Detect which cell encompasses the target text, then output its [X, Y] center coordinate. 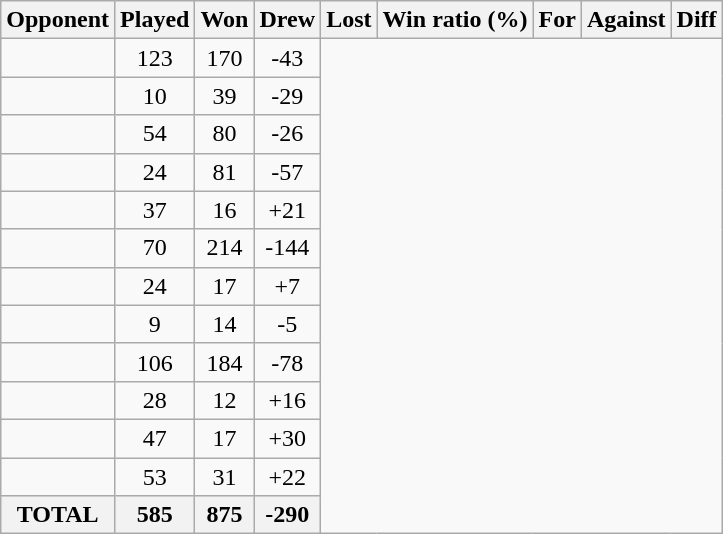
16 [224, 210]
+16 [288, 400]
Against [626, 20]
-78 [288, 362]
-290 [288, 515]
-144 [288, 248]
Played [155, 20]
70 [155, 248]
12 [224, 400]
-57 [288, 172]
Diff [696, 20]
+21 [288, 210]
+30 [288, 438]
Win ratio (%) [455, 20]
123 [155, 58]
10 [155, 96]
-29 [288, 96]
Opponent [58, 20]
-43 [288, 58]
875 [224, 515]
37 [155, 210]
585 [155, 515]
80 [224, 134]
81 [224, 172]
14 [224, 324]
28 [155, 400]
53 [155, 477]
Won [224, 20]
+7 [288, 286]
9 [155, 324]
106 [155, 362]
184 [224, 362]
31 [224, 477]
54 [155, 134]
47 [155, 438]
Drew [288, 20]
170 [224, 58]
-26 [288, 134]
Lost [349, 20]
TOTAL [58, 515]
214 [224, 248]
+22 [288, 477]
-5 [288, 324]
39 [224, 96]
For [557, 20]
